Detect which cell encompasses the target text, then output its (X, Y) center coordinate. 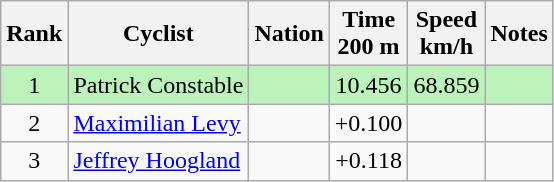
Rank (34, 34)
Notes (519, 34)
Jeffrey Hoogland (158, 161)
Cyclist (158, 34)
Maximilian Levy (158, 123)
1 (34, 85)
Nation (289, 34)
+0.118 (368, 161)
Speedkm/h (446, 34)
3 (34, 161)
68.859 (446, 85)
Time200 m (368, 34)
2 (34, 123)
+0.100 (368, 123)
10.456 (368, 85)
Patrick Constable (158, 85)
